Extract the [X, Y] coordinate from the center of the cell holding the provided text.  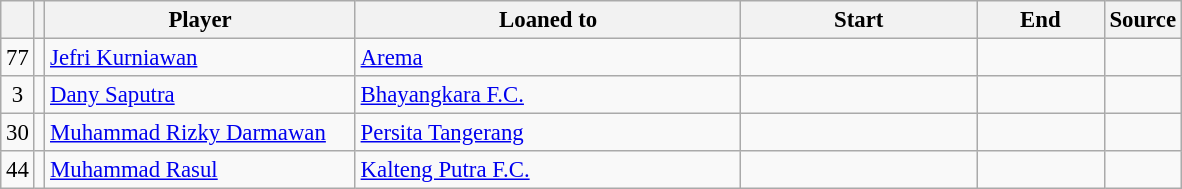
Dany Saputra [200, 95]
44 [18, 170]
Muhammad Rasul [200, 170]
Player [200, 20]
3 [18, 95]
Bhayangkara F.C. [548, 95]
Muhammad Rizky Darmawan [200, 133]
77 [18, 58]
Source [1142, 20]
Kalteng Putra F.C. [548, 170]
Persita Tangerang [548, 133]
Loaned to [548, 20]
End [1040, 20]
Arema [548, 58]
Jefri Kurniawan [200, 58]
Start [859, 20]
30 [18, 133]
